Detect which cell encompasses the target text, then output its (x, y) center coordinate. 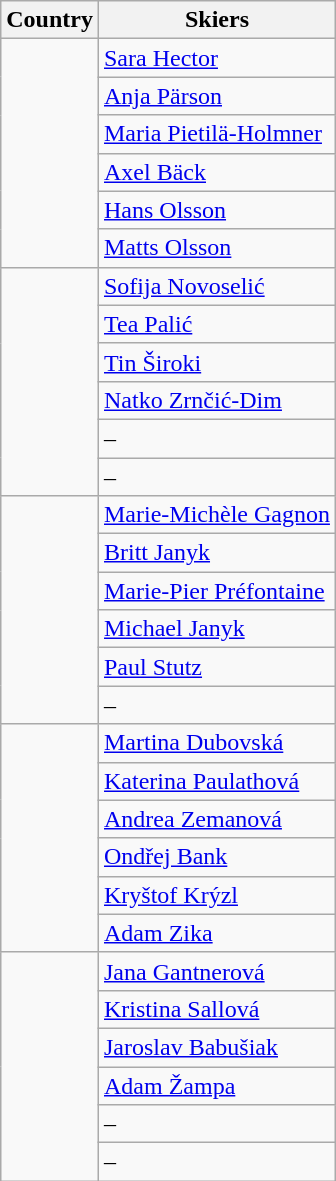
Britt Janyk (216, 553)
Katerina Paulathová (216, 781)
Tea Palić (216, 324)
Hans Olsson (216, 210)
Matts Olsson (216, 248)
Jaroslav Babušiak (216, 1047)
Adam Žampa (216, 1085)
Michael Janyk (216, 629)
Skiers (216, 20)
Maria Pietilä-Holmner (216, 134)
Martina Dubovská (216, 743)
Paul Stutz (216, 667)
Kryštof Krýzl (216, 895)
Natko Zrnčić-Dim (216, 400)
Jana Gantnerová (216, 971)
Sara Hector (216, 58)
Marie-Michèle Gagnon (216, 515)
Axel Bäck (216, 172)
Kristina Sallová (216, 1009)
Andrea Zemanová (216, 819)
Country (50, 20)
Anja Pärson (216, 96)
Ondřej Bank (216, 857)
Sofija Novoselić (216, 286)
Tin Široki (216, 362)
Adam Zika (216, 933)
Marie-Pier Préfontaine (216, 591)
